Return the [x, y] coordinate for the center point of the cell that contains the specified text.  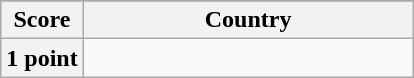
Country [248, 20]
1 point [42, 58]
Score [42, 20]
